Locate the cell with the specified text and output its (X, Y) center coordinate. 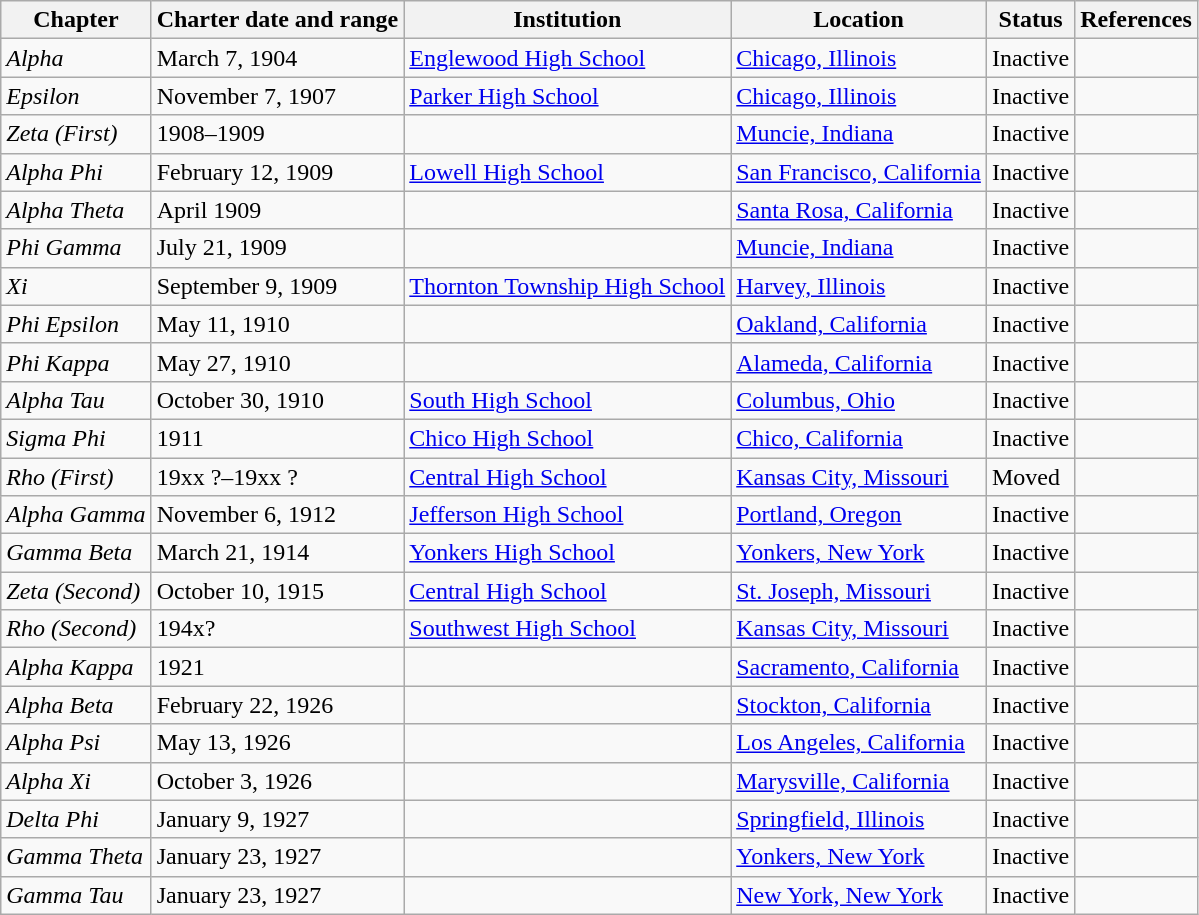
1908–1909 (278, 134)
Springfield, Illinois (859, 819)
Gamma Theta (76, 857)
Chapter (76, 20)
Alpha (76, 58)
Epsilon (76, 96)
Oakland, California (859, 324)
Marysville, California (859, 781)
March 7, 1904 (278, 58)
Chico High School (568, 438)
April 1909 (278, 210)
November 7, 1907 (278, 96)
Southwest High School (568, 629)
19xx ?–19xx ? (278, 477)
Institution (568, 20)
1911 (278, 438)
Jefferson High School (568, 515)
Rho (First) (76, 477)
Zeta (First) (76, 134)
September 9, 1909 (278, 286)
Charter date and range (278, 20)
Phi Gamma (76, 248)
Gamma Tau (76, 895)
Phi Kappa (76, 362)
San Francisco, California (859, 172)
Los Angeles, California (859, 743)
January 9, 1927 (278, 819)
Zeta (Second) (76, 591)
July 21, 1909 (278, 248)
Alpha Psi (76, 743)
Alpha Phi (76, 172)
March 21, 1914 (278, 553)
October 10, 1915 (278, 591)
Rho (Second) (76, 629)
Sigma Phi (76, 438)
Location (859, 20)
New York, New York (859, 895)
October 3, 1926 (278, 781)
Phi Epsilon (76, 324)
Xi (76, 286)
Santa Rosa, California (859, 210)
October 30, 1910 (278, 400)
Moved (1030, 477)
Alpha Kappa (76, 667)
November 6, 1912 (278, 515)
St. Joseph, Missouri (859, 591)
Alpha Xi (76, 781)
Delta Phi (76, 819)
Chico, California (859, 438)
May 11, 1910 (278, 324)
February 12, 1909 (278, 172)
References (1136, 20)
Alpha Theta (76, 210)
Alpha Gamma (76, 515)
Alpha Beta (76, 705)
South High School (568, 400)
Thornton Township High School (568, 286)
May 27, 1910 (278, 362)
Harvey, Illinois (859, 286)
Yonkers High School (568, 553)
February 22, 1926 (278, 705)
Englewood High School (568, 58)
Alameda, California (859, 362)
Gamma Beta (76, 553)
Alpha Tau (76, 400)
Parker High School (568, 96)
Status (1030, 20)
Portland, Oregon (859, 515)
1921 (278, 667)
194x? (278, 629)
Lowell High School (568, 172)
Stockton, California (859, 705)
May 13, 1926 (278, 743)
Sacramento, California (859, 667)
Columbus, Ohio (859, 400)
